Return (X, Y) of the center of cell containing provided text 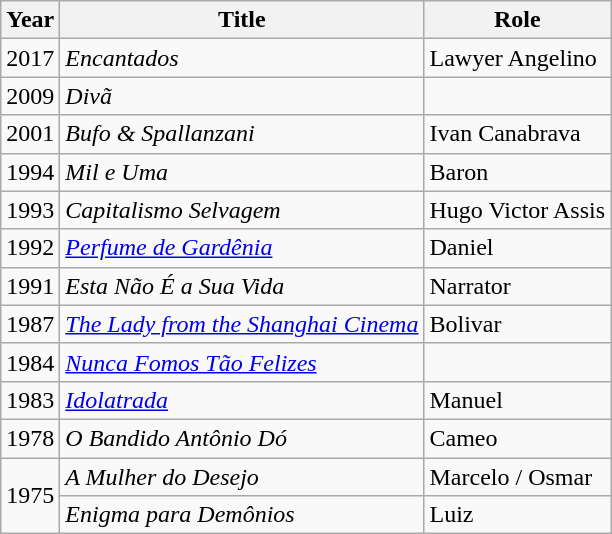
Idolatrada (242, 400)
1991 (30, 286)
The Lady from the Shanghai Cinema (242, 324)
1983 (30, 400)
2001 (30, 134)
Narrator (518, 286)
Capitalismo Selvagem (242, 210)
Bufo & Spallanzani (242, 134)
Divã (242, 96)
Enigma para Demônios (242, 515)
1987 (30, 324)
1984 (30, 362)
1978 (30, 438)
Ivan Canabrava (518, 134)
2009 (30, 96)
1975 (30, 496)
Cameo (518, 438)
Manuel (518, 400)
Year (30, 20)
A Mulher do Desejo (242, 477)
Role (518, 20)
Perfume de Gardênia (242, 248)
Encantados (242, 58)
Nunca Fomos Tão Felizes (242, 362)
Hugo Victor Assis (518, 210)
Esta Não É a Sua Vida (242, 286)
Mil e Uma (242, 172)
Baron (518, 172)
1993 (30, 210)
Marcelo / Osmar (518, 477)
1994 (30, 172)
Luiz (518, 515)
1992 (30, 248)
Title (242, 20)
O Bandido Antônio Dó (242, 438)
Daniel (518, 248)
2017 (30, 58)
Bolivar (518, 324)
Lawyer Angelino (518, 58)
